Extract the (X, Y) coordinate from the center of the cell holding the provided text.  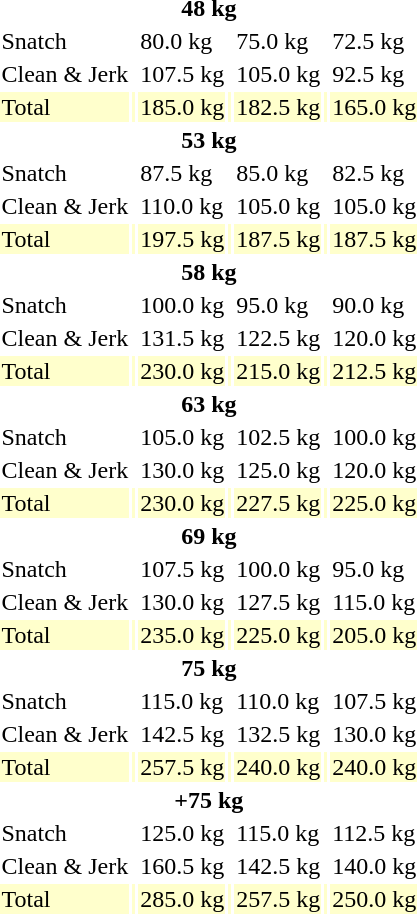
95.0 kg (278, 305)
80.0 kg (182, 41)
87.5 kg (182, 173)
225.0 kg (278, 635)
131.5 kg (182, 338)
127.5 kg (278, 602)
132.5 kg (278, 734)
85.0 kg (278, 173)
187.5 kg (278, 239)
185.0 kg (182, 107)
122.5 kg (278, 338)
160.5 kg (182, 866)
285.0 kg (182, 899)
197.5 kg (182, 239)
240.0 kg (278, 767)
227.5 kg (278, 503)
75.0 kg (278, 41)
235.0 kg (182, 635)
215.0 kg (278, 371)
182.5 kg (278, 107)
102.5 kg (278, 437)
